For the text-containing cell, return its midpoint in [X, Y] coordinate format. 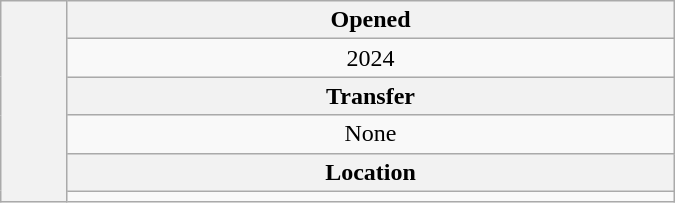
Location [370, 172]
Opened [370, 20]
Transfer [370, 96]
None [370, 134]
2024 [370, 58]
